Scan for the cell matching the given text and deliver its (X, Y) coordinate at center. 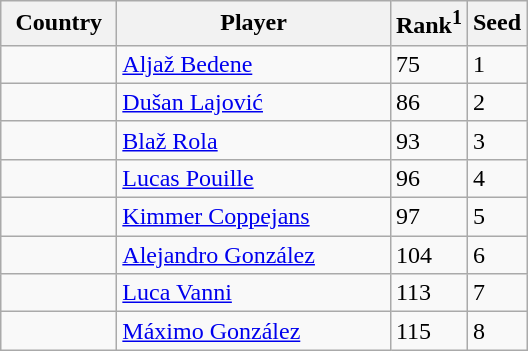
86 (428, 102)
Country (59, 24)
8 (496, 331)
4 (496, 178)
1 (496, 64)
Rank1 (428, 24)
104 (428, 255)
7 (496, 293)
Seed (496, 24)
6 (496, 255)
113 (428, 293)
Blaž Rola (254, 140)
Luca Vanni (254, 293)
Kimmer Coppejans (254, 217)
75 (428, 64)
5 (496, 217)
96 (428, 178)
Dušan Lajović (254, 102)
Máximo González (254, 331)
Player (254, 24)
93 (428, 140)
2 (496, 102)
97 (428, 217)
Aljaž Bedene (254, 64)
Alejandro González (254, 255)
Lucas Pouille (254, 178)
3 (496, 140)
115 (428, 331)
